Detect which cell encompasses the target text, then output its [X, Y] center coordinate. 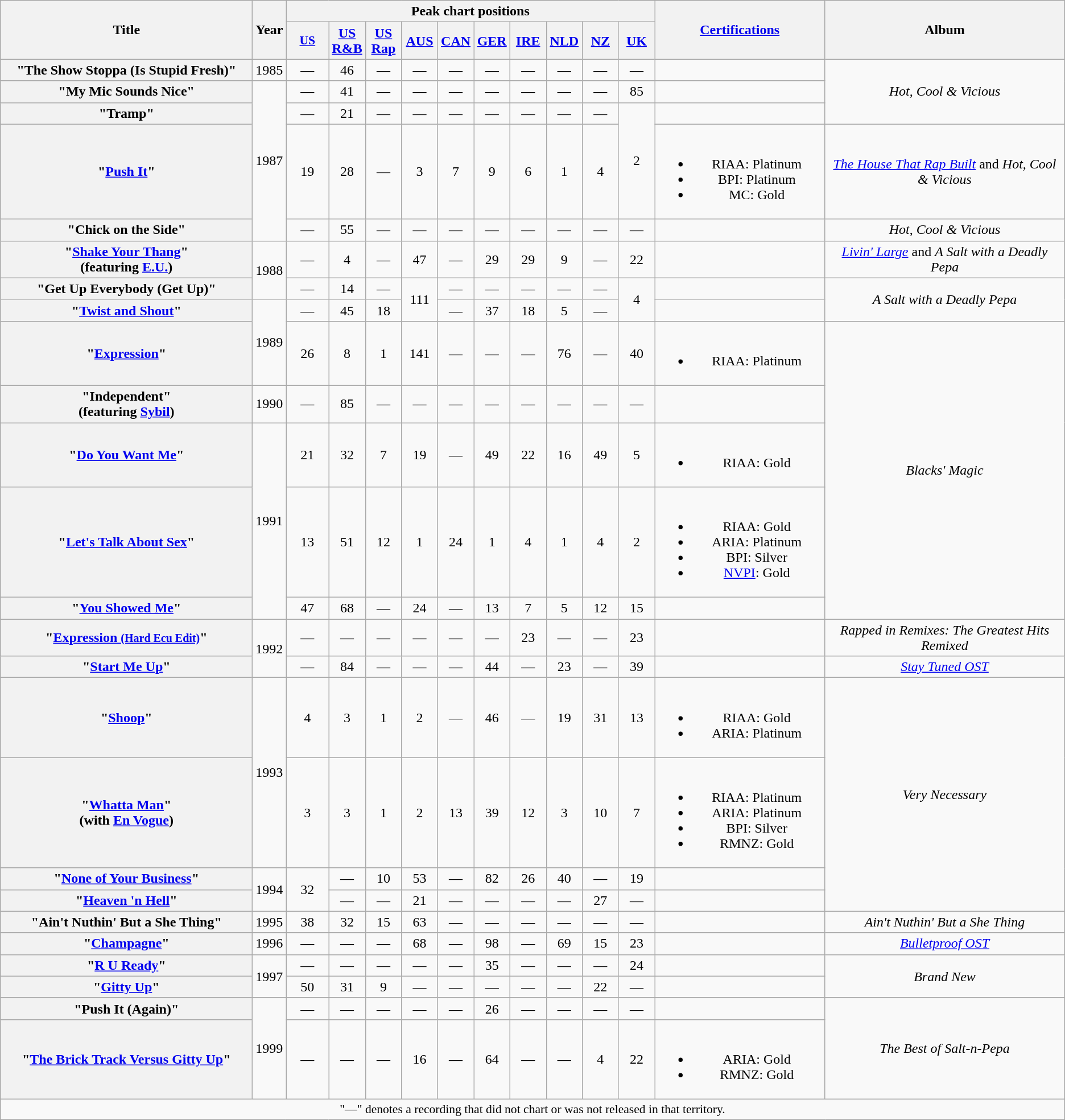
CAN [456, 41]
Peak chart positions [470, 11]
8 [347, 353]
14 [347, 289]
69 [564, 944]
111 [420, 299]
41 [347, 92]
"Shake Your Thang"(featuring E.U.) [126, 260]
44 [492, 667]
NZ [601, 41]
Bulletproof OST [945, 944]
1997 [270, 976]
"Whatta Man"(with En Vogue) [126, 813]
1990 [270, 404]
Title [126, 30]
"Push It (Again)" [126, 1008]
"Do You Want Me" [126, 454]
45 [347, 310]
GER [492, 41]
63 [420, 922]
76 [564, 353]
"Shoop" [126, 718]
"Gitty Up" [126, 987]
"Push It" [126, 172]
"None of Your Business" [126, 879]
53 [420, 879]
US Rap [383, 41]
1988 [270, 270]
82 [492, 879]
1991 [270, 520]
Rapped in Remixes: The Greatest Hits Remixed [945, 637]
"Twist and Shout" [126, 310]
IRE [528, 41]
1994 [270, 890]
"Heaven 'n Hell" [126, 900]
"Let's Talk About Sex" [126, 542]
27 [601, 900]
"Tramp" [126, 113]
98 [492, 944]
6 [528, 172]
RIAA: Platinum [740, 353]
RIAA: PlatinumARIA: PlatinumBPI: SilverRMNZ: Gold [740, 813]
51 [347, 542]
Blacks' Magic [945, 470]
1985 [270, 70]
"Independent" (featuring Sybil) [126, 404]
1989 [270, 343]
"R U Ready" [126, 965]
"The Brick Track Versus Gitty Up" [126, 1059]
55 [347, 230]
"Start Me Up" [126, 667]
US [307, 41]
Very Necessary [945, 794]
"Expression (Hard Ecu Edit)" [126, 637]
US R&B [347, 41]
Year [270, 30]
"The Show Stoppa (Is Stupid Fresh)" [126, 70]
1996 [270, 944]
AUS [420, 41]
35 [492, 965]
A Salt with a Deadly Pepa [945, 299]
Album [945, 30]
The House That Rap Built and Hot, Cool & Vicious [945, 172]
RIAA: GoldARIA: Platinum [740, 718]
37 [492, 310]
1999 [270, 1048]
Brand New [945, 976]
141 [420, 353]
ARIA: GoldRMNZ: Gold [740, 1059]
1993 [270, 773]
64 [492, 1059]
1987 [270, 160]
"Chick on the Side" [126, 230]
RIAA: GoldARIA: PlatinumBPI: SilverNVPI: Gold [740, 542]
"My Mic Sounds Nice" [126, 92]
1992 [270, 649]
UK [637, 41]
Stay Tuned OST [945, 667]
"Expression" [126, 353]
Certifications [740, 30]
"Get Up Everybody (Get Up)" [126, 289]
1995 [270, 922]
RIAA: Gold [740, 454]
84 [347, 667]
The Best of Salt-n-Pepa [945, 1048]
38 [307, 922]
Livin' Large and A Salt with a Deadly Pepa [945, 260]
"—" denotes a recording that did not chart or was not released in that territory. [532, 1109]
RIAA: PlatinumBPI: PlatinumMC: Gold [740, 172]
28 [347, 172]
Ain't Nuthin' But a She Thing [945, 922]
50 [307, 987]
NLD [564, 41]
"Ain't Nuthin' But a She Thing" [126, 922]
"Champagne" [126, 944]
"You Showed Me" [126, 608]
